Find where the given text appears and provide that cell's center as (x, y) coordinate. 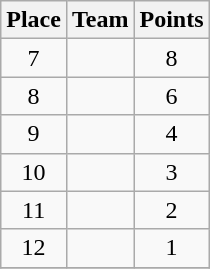
Place (34, 20)
1 (172, 248)
12 (34, 248)
Team (100, 20)
3 (172, 172)
4 (172, 134)
10 (34, 172)
Points (172, 20)
11 (34, 210)
2 (172, 210)
7 (34, 58)
6 (172, 96)
9 (34, 134)
